Output the (X, Y) coordinate of the center of the cell containing the given text.  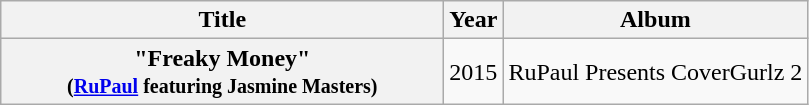
Year (474, 20)
Title (222, 20)
2015 (474, 72)
RuPaul Presents CoverGurlz 2 (656, 72)
"Freaky Money"(RuPaul featuring Jasmine Masters) (222, 72)
Album (656, 20)
